Pinpoint the cell where the given text exists, returning its (x, y) midpoint coordinate. 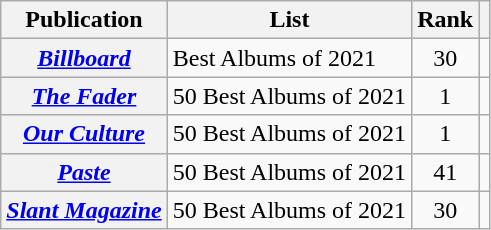
41 (446, 172)
The Fader (84, 96)
Our Culture (84, 134)
Rank (446, 20)
Paste (84, 172)
Slant Magazine (84, 210)
Best Albums of 2021 (289, 58)
Publication (84, 20)
Billboard (84, 58)
List (289, 20)
